Return (X, Y) of the center of cell containing provided text 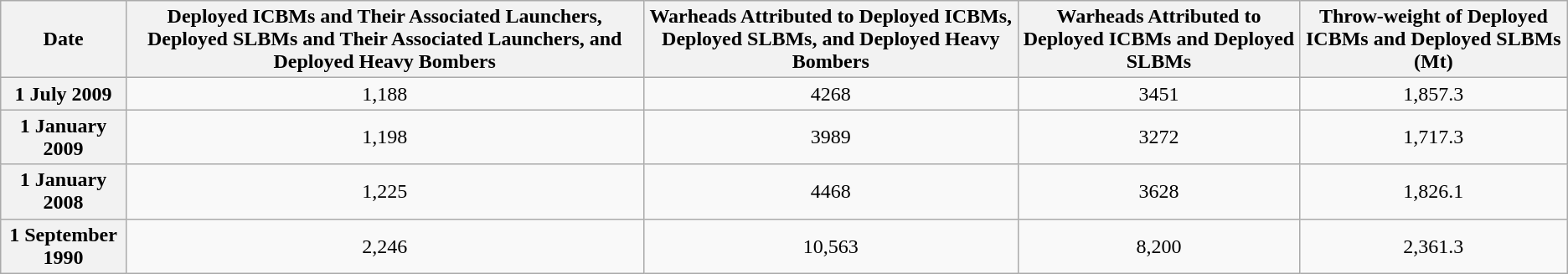
1 July 2009 (64, 94)
Date (64, 39)
1,857.3 (1433, 94)
1,198 (384, 137)
4268 (831, 94)
1,188 (384, 94)
1 January 2008 (64, 191)
Warheads Attributed to Deployed ICBMs, Deployed SLBMs, and Deployed Heavy Bombers (831, 39)
2,361.3 (1433, 246)
Deployed ICBMs and Their Associated Launchers, Deployed SLBMs and Their Associated Launchers, and Deployed Heavy Bombers (384, 39)
10,563 (831, 246)
3272 (1158, 137)
2,246 (384, 246)
4468 (831, 191)
3451 (1158, 94)
Warheads Attributed to Deployed ICBMs and Deployed SLBMs (1158, 39)
1,717.3 (1433, 137)
1,826.1 (1433, 191)
1 September 1990 (64, 246)
Throw-weight of Deployed ICBMs and Deployed SLBMs (Mt) (1433, 39)
3628 (1158, 191)
1 January 2009 (64, 137)
1,225 (384, 191)
8,200 (1158, 246)
3989 (831, 137)
